Detect which cell encompasses the target text, then output its (x, y) center coordinate. 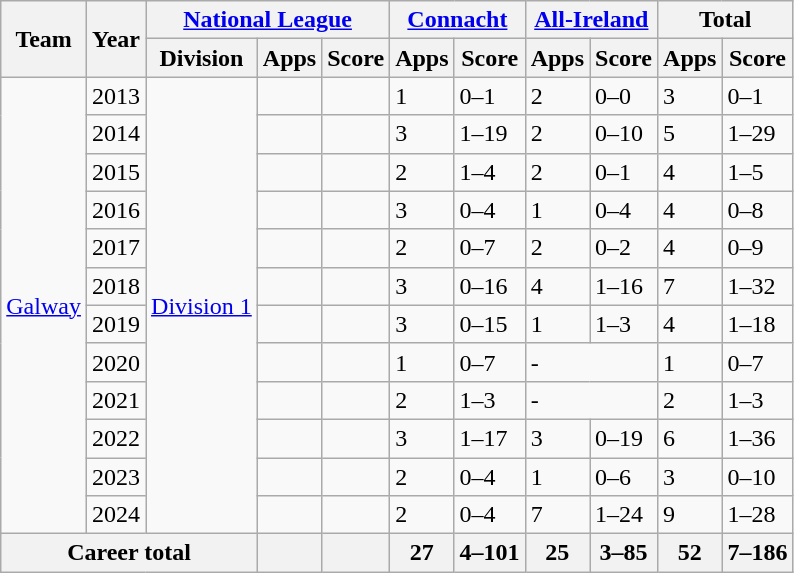
1–17 (490, 438)
Year (116, 39)
Career total (130, 553)
0–6 (624, 477)
2014 (116, 134)
2017 (116, 248)
2015 (116, 172)
0–15 (490, 324)
All-Ireland (591, 20)
1–18 (758, 324)
4–101 (490, 553)
1–19 (490, 134)
25 (557, 553)
Total (726, 20)
1–29 (758, 134)
2013 (116, 96)
0–19 (624, 438)
2022 (116, 438)
Connacht (458, 20)
2019 (116, 324)
1–24 (624, 515)
1–32 (758, 286)
52 (690, 553)
0–0 (624, 96)
27 (422, 553)
2016 (116, 210)
National League (268, 20)
0–2 (624, 248)
0–9 (758, 248)
2021 (116, 400)
Galway (44, 306)
9 (690, 515)
5 (690, 134)
1–36 (758, 438)
1–28 (758, 515)
2024 (116, 515)
2020 (116, 362)
Team (44, 39)
2023 (116, 477)
0–8 (758, 210)
1–4 (490, 172)
7–186 (758, 553)
1–5 (758, 172)
3–85 (624, 553)
2018 (116, 286)
1–16 (624, 286)
6 (690, 438)
Division 1 (202, 306)
0–16 (490, 286)
Division (202, 58)
